Detect which cell encompasses the target text, then output its [X, Y] center coordinate. 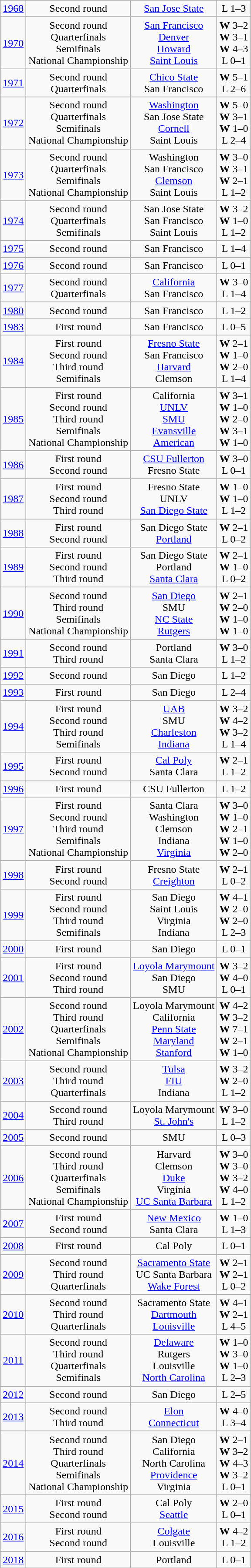
W 3–0W 3–0W 3–2W 4–0L 1–2 [234, 1178]
1980 [13, 310]
1985 [13, 419]
ElonConnecticut [174, 1417]
W 3–2W 1–0L 1–2 [234, 221]
ColgateLouisville [174, 1537]
Cal Poly [174, 1246]
1987 [13, 499]
L 2–4 [234, 692]
San Diego StatePortland [174, 533]
L 1–4 [234, 249]
2000 [13, 949]
Second roundThird roundQuarterfinalsSemifinals [78, 1360]
Cal PolySeattle [174, 1509]
1970 [13, 43]
W 2–1W 3–2W 4–3W 3–2L 0–1 [234, 1463]
2002 [13, 1029]
1976 [13, 265]
1991 [13, 653]
2006 [13, 1178]
2014 [13, 1463]
1992 [13, 676]
San DiegoSMUNC StateRutgers [174, 613]
San Jose State [174, 9]
2012 [13, 1394]
Loyola MarymountSan DiegoSMU [174, 977]
CaliforniaUNLVSMUEvansvilleAmerican [174, 419]
L 0–3 [234, 1138]
2018 [13, 1560]
2011 [13, 1360]
W 3–2W 4–2W 3–2L 1–4 [234, 727]
Portland [174, 1560]
San Diego StatePortlandSanta Clara [174, 567]
WashingtonSan FranciscoClemsonSaint Louis [174, 175]
1998 [13, 874]
1994 [13, 727]
W 4–2W 3–2W 7–1W 2–1W 1–0 [234, 1029]
W 2–1W 2–0W 1–0W 1–0 [234, 613]
TulsaFIUIndiana [174, 1081]
1990 [13, 613]
1973 [13, 175]
W 4–1W 2–0W 2–0L 2–3 [234, 915]
HarvardClemsonDukeVirginiaUC Santa Barbara [174, 1178]
1983 [13, 327]
W 3–2W 2–0L 1–2 [234, 1081]
1974 [13, 221]
1977 [13, 288]
L 0–5 [234, 327]
W 2–1W 1–0W 2–0L 1–4 [234, 361]
W 1–0W 3–0W 1–0L 2–3 [234, 1360]
W 1–0L 1–3 [234, 1223]
UABSMUCharlestonIndiana [174, 727]
1975 [13, 249]
DelawareRutgersLouisvilleNorth Carolina [174, 1360]
W 3–1W 1–0W 2–0W 3–1W 1–0 [234, 419]
Sacramento StateDartmouthLouisville [174, 1314]
1993 [13, 692]
PortlandSanta Clara [174, 653]
W 3–0W 3–1W 2–1L 1–2 [234, 175]
2016 [13, 1537]
Second roundThird roundSemifinalsNational Championship [78, 613]
Chico StateSan Francisco [174, 83]
Cal PolySanta Clara [174, 767]
W 1–0W 1–0L 1–2 [234, 499]
W 5–0W 3–1W 1–0L 2–4 [234, 123]
L 2–5 [234, 1394]
1968 [13, 9]
2008 [13, 1246]
Santa ClaraWashingtonClemsonIndianaVirginia [174, 829]
1999 [13, 915]
2005 [13, 1138]
1972 [13, 123]
Second roundQuarterfinalsSemifinals [78, 221]
1989 [13, 567]
CaliforniaSan Francisco [174, 288]
1971 [13, 83]
2003 [13, 1081]
W 2–1W 1–0L 0–2 [234, 567]
Sacramento StateUC Santa BarbaraWake Forest [174, 1274]
2001 [13, 977]
1996 [13, 789]
W 4–2L 1–2 [234, 1537]
W 3–2W 3–1W 4–3L 0–1 [234, 43]
2013 [13, 1417]
W 3–0W 1–0W 2–1W 1–0W 2–0 [234, 829]
New MexicoSanta Clara [174, 1223]
San DiegoCaliforniaNorth CarolinaProvidenceVirginia [174, 1463]
1984 [13, 361]
San Jose StateSan FranciscoSaint Louis [174, 221]
2009 [13, 1274]
W 3–2W 4–0L 0–1 [234, 977]
W 3–0L 1–4 [234, 288]
2007 [13, 1223]
1995 [13, 767]
W 2–1W 2–1L 0–2 [234, 1274]
1997 [13, 829]
W 4–0L 3–4 [234, 1417]
Loyola MarymountSt. John's [174, 1116]
Fresno StateCreighton [174, 874]
W 2–0L 0–1 [234, 1509]
W 3–0L 0–1 [234, 465]
WashingtonSan Jose StateCornellSaint Louis [174, 123]
Loyola MarymountCaliforniaPenn StateMarylandStanford [174, 1029]
San FranciscoDenverHowardSaint Louis [174, 43]
2004 [13, 1116]
San DiegoSaint LouisVirginiaIndiana [174, 915]
2015 [13, 1509]
CSU FullertonFresno State [174, 465]
1986 [13, 465]
1988 [13, 533]
CSU Fullerton [174, 789]
W 4–1W 2–1L 4–5 [234, 1314]
L 1–3 [234, 9]
Fresno StateSan FranciscoHarvardClemson [174, 361]
2010 [13, 1314]
W 5–1L 2–6 [234, 83]
Fresno StateUNLVSan Diego State [174, 499]
W 2–1L 1–2 [234, 767]
SMU [174, 1138]
